Output the (x, y) coordinate of the center of the cell containing the given text.  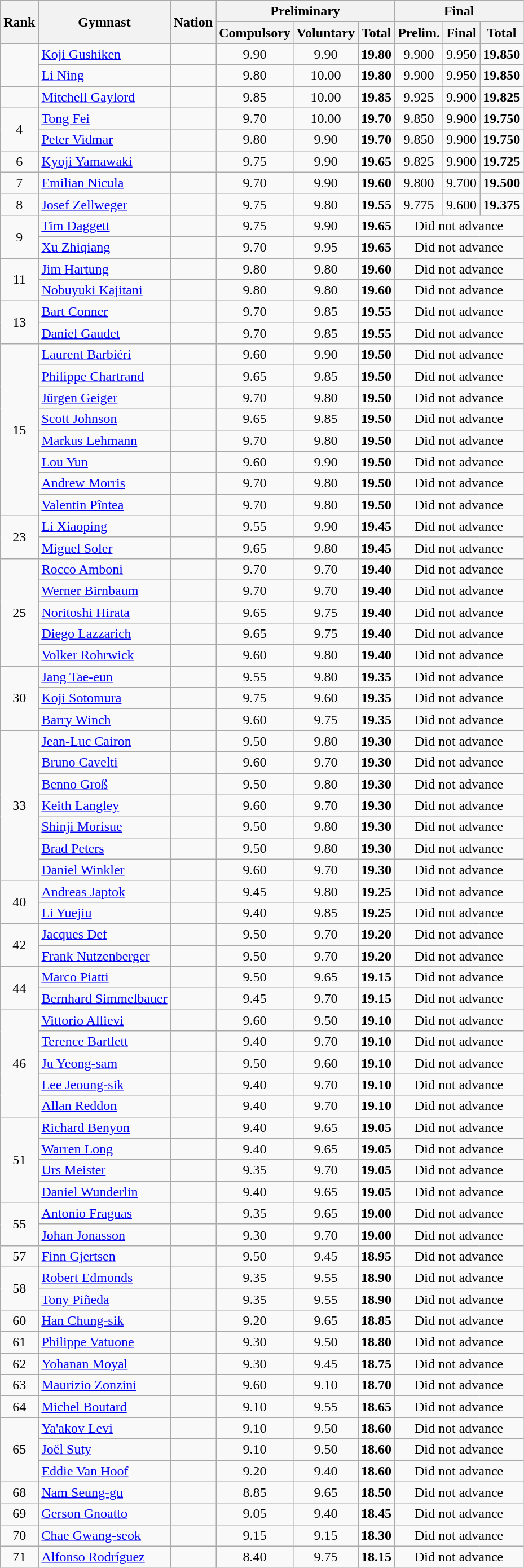
Allan Reddon (104, 1106)
42 (19, 945)
Li Xiaoping (104, 526)
Diego Lazzarich (104, 634)
Jacques Def (104, 934)
Scott Johnson (104, 419)
11 (19, 280)
Tong Fei (104, 118)
Joël Suty (104, 1450)
Li Ning (104, 76)
Kyoji Yamawaki (104, 161)
18.85 (377, 1321)
18.75 (377, 1364)
Nation (193, 22)
9.700 (461, 183)
Prelim. (419, 33)
Nam Seung-gu (104, 1492)
Andrew Morris (104, 483)
18.50 (377, 1492)
8 (19, 204)
18.15 (377, 1557)
Bernhard Simmelbauer (104, 999)
Xu Zhiqiang (104, 247)
Bruno Cavelti (104, 763)
23 (19, 537)
9.775 (419, 204)
18.80 (377, 1342)
Barry Winch (104, 720)
Rank (19, 22)
Benno Groß (104, 784)
25 (19, 612)
9.825 (419, 161)
Emilian Nicula (104, 183)
Jang Tae-eun (104, 677)
64 (19, 1407)
33 (19, 805)
Jürgen Geiger (104, 398)
Ya'akov Levi (104, 1428)
6 (19, 161)
Frank Nutzenberger (104, 956)
Daniel Wunderlin (104, 1192)
55 (19, 1224)
Yohanan Moyal (104, 1364)
Chae Gwang-seok (104, 1535)
Mitchell Gaylord (104, 97)
63 (19, 1385)
Jean-Luc Cairon (104, 741)
9 (19, 236)
Bart Conner (104, 312)
Li Yuejiu (104, 913)
Preliminary (306, 11)
Shinji Morisue (104, 827)
Ju Yeong-sam (104, 1063)
8.40 (255, 1557)
Philippe Vatuone (104, 1342)
9.800 (419, 183)
Philippe Chartrand (104, 376)
Han Chung-sik (104, 1321)
Vittorio Allievi (104, 1020)
Alfonso Rodríguez (104, 1557)
Jim Hartung (104, 269)
18.65 (377, 1407)
40 (19, 902)
18.95 (377, 1256)
8.85 (255, 1492)
19.85 (377, 97)
18.30 (377, 1535)
Marco Piatti (104, 977)
Daniel Gaudet (104, 333)
Koji Sotomura (104, 698)
Maurizio Zonzini (104, 1385)
9.95 (325, 247)
Tim Daggett (104, 226)
Volker Rohrwick (104, 655)
Urs Meister (104, 1170)
Peter Vidmar (104, 140)
Voluntary (325, 33)
Robert Edmonds (104, 1278)
60 (19, 1321)
Rocco Amboni (104, 569)
Miguel Soler (104, 548)
15 (19, 430)
Compulsory (255, 33)
18.45 (377, 1514)
Tony Piñeda (104, 1299)
Johan Jonasson (104, 1235)
13 (19, 323)
30 (19, 698)
Lee Jeoung-sik (104, 1085)
Keith Langley (104, 805)
Gymnast (104, 22)
19.500 (502, 183)
61 (19, 1342)
Michel Boutard (104, 1407)
Koji Gushiken (104, 54)
Richard Benyon (104, 1127)
Lou Yun (104, 462)
Andreas Japtok (104, 891)
Gerson Gnoatto (104, 1514)
9.05 (255, 1514)
4 (19, 129)
70 (19, 1535)
Markus Lehmann (104, 441)
Terence Bartlett (104, 1042)
Josef Zellweger (104, 204)
69 (19, 1514)
44 (19, 988)
19.725 (502, 161)
Valentin Pîntea (104, 505)
18.70 (377, 1385)
68 (19, 1492)
58 (19, 1288)
Daniel Winkler (104, 870)
Eddie Van Hoof (104, 1471)
Antonio Fraguas (104, 1213)
19.825 (502, 97)
51 (19, 1160)
9.925 (419, 97)
65 (19, 1450)
9.600 (461, 204)
57 (19, 1256)
Nobuyuki Kajitani (104, 290)
62 (19, 1364)
7 (19, 183)
Finn Gjertsen (104, 1256)
Noritoshi Hirata (104, 612)
Laurent Barbiéri (104, 355)
Brad Peters (104, 848)
46 (19, 1063)
Warren Long (104, 1149)
Werner Birnbaum (104, 591)
19.375 (502, 204)
71 (19, 1557)
